Extract the [X, Y] coordinate from the center of the cell holding the provided text.  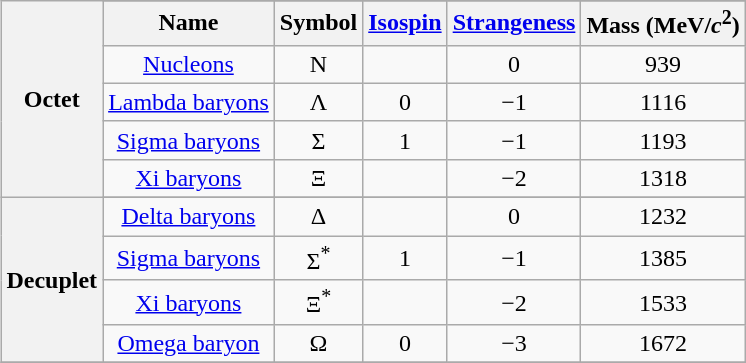
1672 [663, 344]
Delta baryons [189, 217]
Nucleons [189, 64]
Ω [318, 344]
1116 [663, 102]
Σ* [318, 258]
1385 [663, 258]
1533 [663, 302]
Δ [318, 217]
Σ [318, 140]
Mass (MeV/c2) [663, 24]
1232 [663, 217]
Ξ* [318, 302]
Λ [318, 102]
Name [189, 24]
Octet [52, 100]
Symbol [318, 24]
−3 [514, 344]
Ξ [318, 178]
939 [663, 64]
Decuplet [52, 280]
Isospin [405, 24]
1193 [663, 140]
N [318, 64]
Lambda baryons [189, 102]
Strangeness [514, 24]
1318 [663, 178]
Omega baryon [189, 344]
